Pinpoint the cell where the given text exists, returning its (x, y) midpoint coordinate. 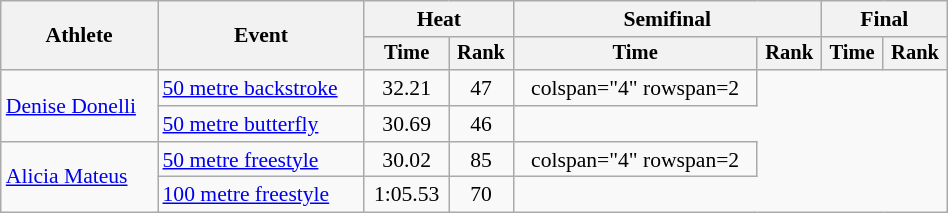
85 (481, 160)
Athlete (80, 36)
47 (481, 88)
30.02 (406, 160)
70 (481, 195)
50 metre backstroke (262, 88)
Heat (438, 19)
Alicia Mateus (80, 178)
100 metre freestyle (262, 195)
Denise Donelli (80, 106)
46 (481, 124)
32.21 (406, 88)
Final (884, 19)
Event (262, 36)
1:05.53 (406, 195)
50 metre butterfly (262, 124)
50 metre freestyle (262, 160)
30.69 (406, 124)
Semifinal (667, 19)
